Provide the (x, y) coordinate of the cell's center where the given text is located.  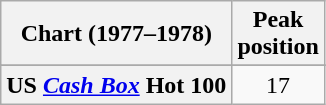
US Cash Box Hot 100 (116, 85)
Chart (1977–1978) (116, 34)
17 (278, 85)
Peakposition (278, 34)
